Extract the [X, Y] coordinate from the center of the cell holding the provided text.  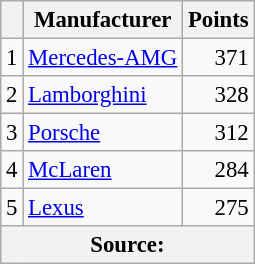
371 [218, 58]
Mercedes-AMG [103, 58]
5 [12, 208]
Lamborghini [103, 95]
McLaren [103, 170]
Manufacturer [103, 20]
1 [12, 58]
Lexus [103, 208]
4 [12, 170]
284 [218, 170]
Points [218, 20]
Porsche [103, 133]
275 [218, 208]
2 [12, 95]
312 [218, 133]
328 [218, 95]
3 [12, 133]
Source: [128, 245]
